Capture the cell that displays the provided text and extract its [X, Y] central coordinate. 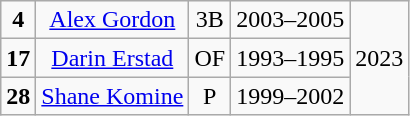
28 [18, 96]
OF [210, 58]
Alex Gordon [112, 20]
Shane Komine [112, 96]
2023 [380, 58]
Darin Erstad [112, 58]
17 [18, 58]
2003–2005 [290, 20]
P [210, 96]
1993–1995 [290, 58]
4 [18, 20]
3B [210, 20]
1999–2002 [290, 96]
